Pinpoint the cell where the given text exists, returning its [x, y] midpoint coordinate. 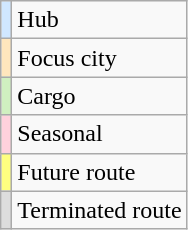
Seasonal [100, 134]
Cargo [100, 96]
Hub [100, 20]
Focus city [100, 58]
Future route [100, 172]
Terminated route [100, 210]
